Determine the [x, y] coordinate at the center of the cell enclosing the given text.  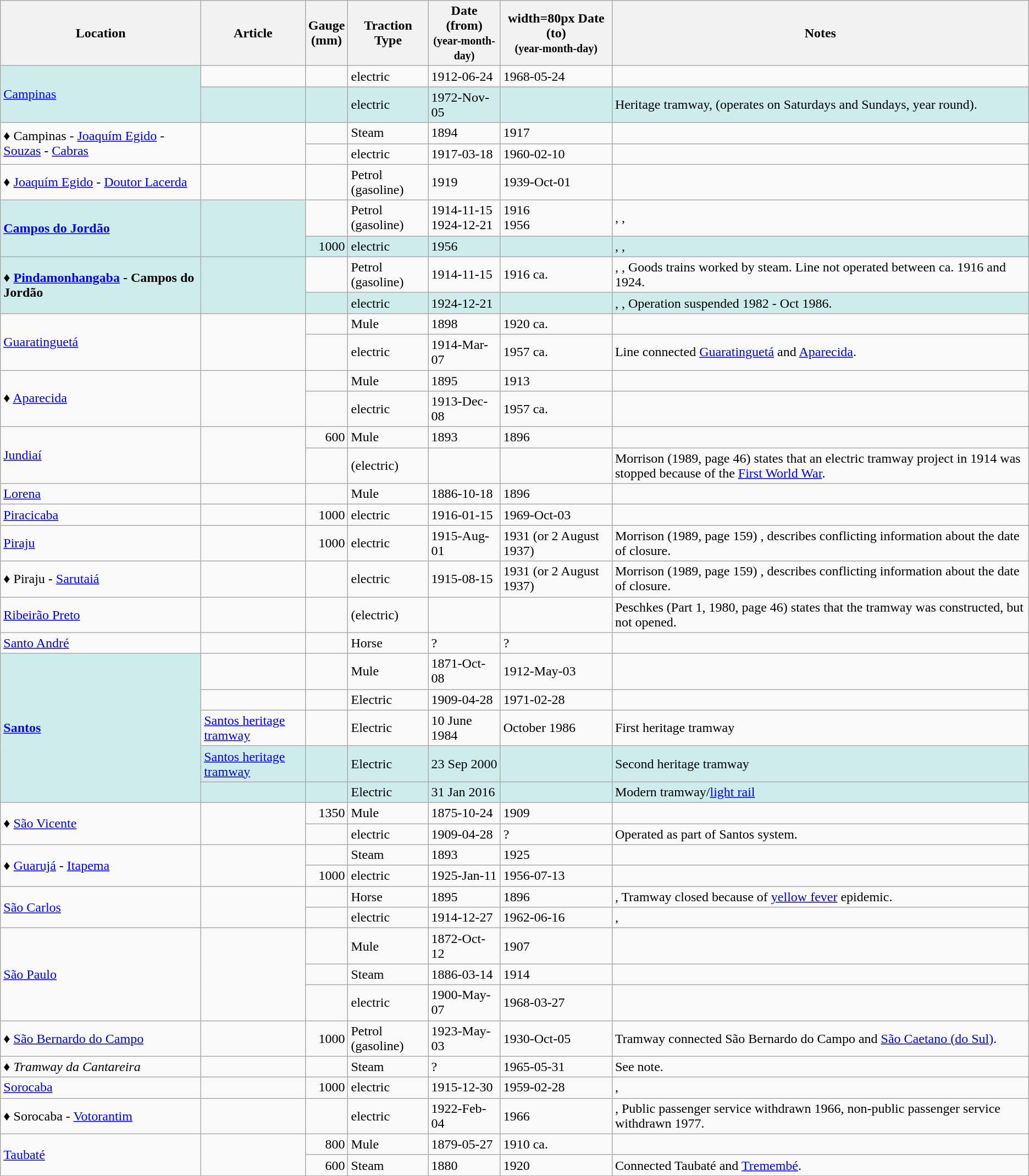
1910 ca. [556, 1144]
Peschkes (Part 1, 1980, page 46) states that the tramway was constructed, but not opened. [820, 614]
Taubaté [101, 1155]
1925 [556, 855]
1915-Aug-01 [464, 543]
, , Goods trains worked by steam. Line not operated between ca. 1916 and 1924. [820, 275]
Operated as part of Santos system. [820, 834]
1875-10-24 [464, 813]
Modern tramway/light rail [820, 792]
Location [101, 33]
♦ Campinas - Joaquím Egido - Souzas - Cabras [101, 143]
October 1986 [556, 728]
1956-07-13 [556, 876]
1880 [464, 1165]
1968-05-24 [556, 76]
Morrison (1989, page 46) states that an electric tramway project in 1914 was stopped because of the First World War. [820, 466]
1930-Oct-05 [556, 1039]
♦ São Bernardo do Campo [101, 1039]
Sorocaba [101, 1088]
1907 [556, 946]
Piracicaba [101, 515]
1956 [464, 246]
Jundiaí [101, 455]
1939-Oct-01 [556, 182]
800 [327, 1144]
1350 [327, 813]
♦ Piraju - Sarutaiá [101, 579]
1972-Nov-05 [464, 104]
Article [253, 33]
Line connected Guaratinguetá and Aparecida. [820, 352]
1913 [556, 381]
, Public passenger service withdrawn 1966, non-public passenger service withdrawn 1977. [820, 1116]
Gauge (mm) [327, 33]
Date (from)(year-month-day) [464, 33]
Guaratinguetá [101, 342]
Lorena [101, 494]
Heritage tramway, (operates on Saturdays and Sundays, year round). [820, 104]
1879-05-27 [464, 1144]
Santo André [101, 643]
1924-12-21 [464, 303]
1916 ca. [556, 275]
1914-12-27 [464, 918]
1871-Oct-08 [464, 672]
10 June 1984 [464, 728]
1960-02-10 [556, 154]
, , Operation suspended 1982 - Oct 1986. [820, 303]
1914-11-151924-12-21 [464, 218]
1971-02-28 [556, 700]
1912-May-03 [556, 672]
1914 [556, 974]
1913-Dec-08 [464, 409]
♦ Tramway da Cantareira [101, 1067]
31 Jan 2016 [464, 792]
1965-05-31 [556, 1067]
1968-03-27 [556, 1002]
♦ São Vicente [101, 823]
1872-Oct-12 [464, 946]
1900-May-07 [464, 1002]
1969-Oct-03 [556, 515]
Notes [820, 33]
São Carlos [101, 907]
1894 [464, 133]
Campinas [101, 95]
1886-10-18 [464, 494]
1898 [464, 324]
♦ Pindamonhangaba - Campos do Jordão [101, 285]
1914-Mar-07 [464, 352]
TractionType [388, 33]
1920 [556, 1165]
1962-06-16 [556, 918]
1909 [556, 813]
1917 [556, 133]
1925-Jan-11 [464, 876]
♦ Joaquím Egido - Doutor Lacerda [101, 182]
♦ Aparecida [101, 399]
1919 [464, 182]
1914-11-15 [464, 275]
1923-May-03 [464, 1039]
Ribeirão Preto [101, 614]
1915-08-15 [464, 579]
, Tramway closed because of yellow fever epidemic. [820, 897]
First heritage tramway [820, 728]
♦ Sorocaba - Votorantim [101, 1116]
See note. [820, 1067]
1959-02-28 [556, 1088]
Second heritage tramway [820, 764]
1922-Feb-04 [464, 1116]
Tramway connected São Bernardo do Campo and São Caetano (do Sul). [820, 1039]
1915-12-30 [464, 1088]
1920 ca. [556, 324]
Piraju [101, 543]
23 Sep 2000 [464, 764]
♦ Guarujá - Itapema [101, 866]
Connected Taubaté and Tremembé. [820, 1165]
1917-03-18 [464, 154]
Campos do Jordão [101, 229]
1886-03-14 [464, 974]
Santos [101, 728]
width=80px Date (to)(year-month-day) [556, 33]
1912-06-24 [464, 76]
19161956 [556, 218]
1966 [556, 1116]
São Paulo [101, 974]
1916-01-15 [464, 515]
